Capture the cell that displays the provided text and extract its (X, Y) central coordinate. 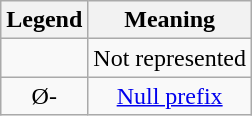
Not represented (170, 58)
Legend (44, 20)
Meaning (170, 20)
Ø- (44, 96)
Null prefix (170, 96)
